Pinpoint the cell where the given text exists, returning its [X, Y] midpoint coordinate. 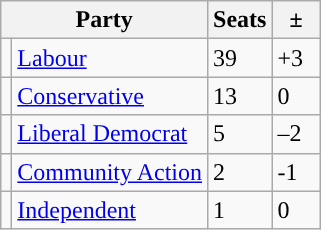
Liberal Democrat [110, 134]
5 [240, 134]
Party [104, 20]
Seats [240, 20]
Independent [110, 210]
Community Action [110, 172]
+3 [296, 58]
39 [240, 58]
Labour [110, 58]
± [296, 20]
-1 [296, 172]
–2 [296, 134]
Conservative [110, 96]
1 [240, 210]
2 [240, 172]
13 [240, 96]
